From the cell containing the given text, extract its center point as [x, y] coordinate. 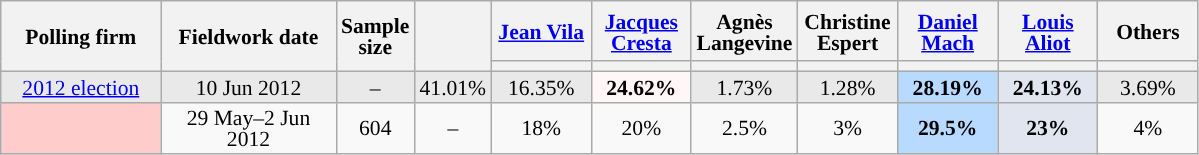
Agnès Langevine [744, 31]
Jacques Cresta [641, 31]
24.62% [641, 86]
10 Jun 2012 [248, 86]
Christine Espert [847, 31]
18% [541, 128]
1.28% [847, 86]
Samplesize [375, 36]
41.01% [452, 86]
Fieldwork date [248, 36]
28.19% [948, 86]
4% [1148, 128]
Louis Aliot [1048, 31]
3% [847, 128]
Others [1148, 31]
20% [641, 128]
Polling firm [81, 36]
23% [1048, 128]
3.69% [1148, 86]
Daniel Mach [948, 31]
16.35% [541, 86]
29 May–2 Jun 2012 [248, 128]
Jean Vila [541, 31]
604 [375, 128]
2012 election [81, 86]
2.5% [744, 128]
29.5% [948, 128]
1.73% [744, 86]
24.13% [1048, 86]
